For the text-containing cell, return its midpoint in (x, y) coordinate format. 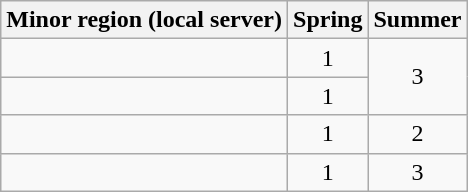
Spring (328, 20)
Summer (418, 20)
2 (418, 134)
Minor region (local server) (144, 20)
